Determine the (x, y) coordinate at the center of the cell enclosing the given text.  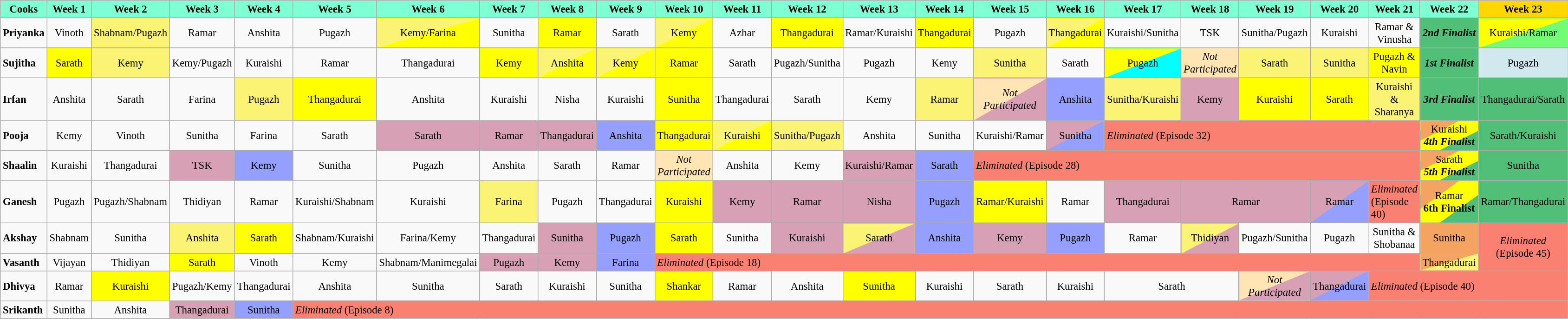
Eliminated (Episode 45) (1523, 247)
Pugazh/Kemy (202, 286)
Kuraishi/Sunitha (1143, 33)
Week 15 (1010, 9)
Ganesh (24, 202)
Week 16 (1075, 9)
Week 14 (944, 9)
Week 7 (509, 9)
Thangadurai/Sarath (1523, 100)
Week 8 (567, 9)
Week 11 (742, 9)
Sunitha & Shobanaa (1395, 238)
Shabnam/Manimegalai (428, 262)
Eliminated (Episode 28) (1197, 166)
Pugazh & Navin (1395, 63)
Sunitha/Kuraishi (1143, 100)
Week 3 (202, 9)
Week 19 (1275, 9)
Sujitha (24, 63)
Vijayan (69, 262)
Shaalin (24, 166)
Kemy/Farina (428, 33)
Week 9 (625, 9)
Week 2 (131, 9)
Eliminated (Episode 8) (930, 310)
Week 5 (335, 9)
Sarath/Kuraishi (1523, 136)
Farina/Kemy (428, 238)
Week 6 (428, 9)
Ramar & Vinusha (1395, 33)
Dhivya (24, 286)
Week 1 (69, 9)
Shankar (684, 286)
Priyanka (24, 33)
Week 20 (1340, 9)
Kemy/Pugazh (202, 63)
Azhar (742, 33)
Week 23 (1523, 9)
Eliminated (Episode 18) (1037, 262)
Pooja (24, 136)
Week 17 (1143, 9)
Shabnam (69, 238)
Week 10 (684, 9)
Kuraishi/Shabnam (335, 202)
Ramar/Thangadurai (1523, 202)
3rd Finalist (1449, 100)
Kuraishi & Sharanya (1395, 100)
Shabnam/Kuraishi (335, 238)
Eliminated (Episode 32) (1262, 136)
Akshay (24, 238)
Week 21 (1395, 9)
Week 12 (807, 9)
Irfan (24, 100)
Kuraishi4th Finalist (1449, 136)
Pugazh/Shabnam (131, 202)
Shabnam/Pugazh (131, 33)
Cooks (24, 9)
Sarath5th Finalist (1449, 166)
Week 22 (1449, 9)
Week 13 (879, 9)
Srikanth (24, 310)
1st Finalist (1449, 63)
Week 4 (264, 9)
2nd Finalist (1449, 33)
Vasanth (24, 262)
Ramar6th Finalist (1449, 202)
Week 18 (1210, 9)
